For the text-containing cell, return its midpoint in [x, y] coordinate format. 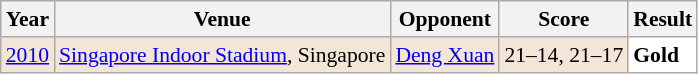
Singapore Indoor Stadium, Singapore [222, 55]
2010 [28, 55]
21–14, 21–17 [564, 55]
Venue [222, 19]
Year [28, 19]
Deng Xuan [444, 55]
Opponent [444, 19]
Score [564, 19]
Result [662, 19]
Gold [662, 55]
